Extract the [X, Y] coordinate from the center of the cell holding the provided text.  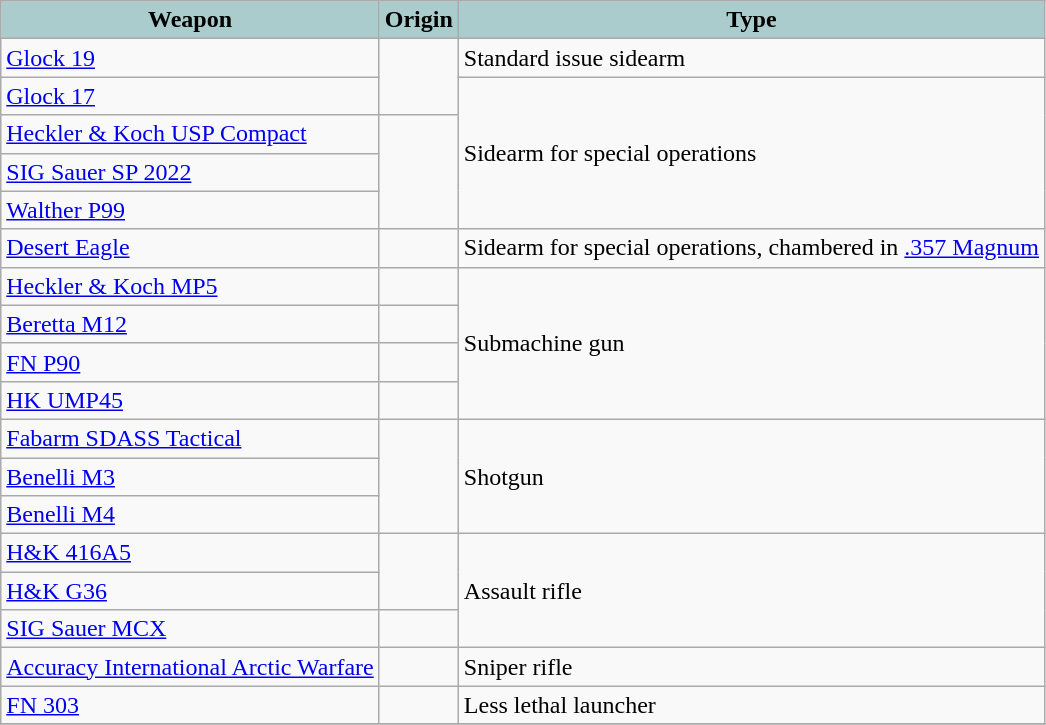
SIG Sauer MCX [190, 629]
SIG Sauer SP 2022 [190, 172]
H&K 416A5 [190, 553]
Benelli M4 [190, 515]
Benelli M3 [190, 477]
Sidearm for special operations [751, 153]
Type [751, 20]
Heckler & Koch USP Compact [190, 134]
Origin [418, 20]
Sidearm for special operations, chambered in .357 Magnum [751, 248]
Submachine gun [751, 343]
HK UMP45 [190, 400]
Assault rifle [751, 591]
Standard issue sidearm [751, 58]
Weapon [190, 20]
Less lethal launcher [751, 705]
Walther P99 [190, 210]
FN P90 [190, 362]
Beretta M12 [190, 324]
H&K G36 [190, 591]
Sniper rifle [751, 667]
Desert Eagle [190, 248]
Heckler & Koch MP5 [190, 286]
Glock 17 [190, 96]
Shotgun [751, 476]
FN 303 [190, 705]
Glock 19 [190, 58]
Accuracy International Arctic Warfare [190, 667]
Fabarm SDASS Tactical [190, 438]
